Return [x, y] of the center of cell containing provided text 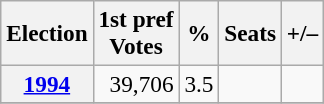
Seats [250, 32]
+/– [302, 32]
% [199, 32]
1994 [47, 84]
3.5 [199, 84]
39,706 [136, 84]
Election [47, 32]
1st prefVotes [136, 32]
